Output the (X, Y) coordinate of the center of the cell containing the given text.  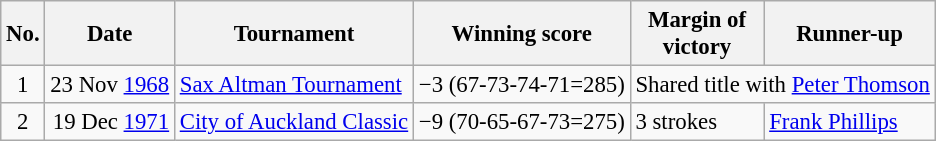
Frank Phillips (850, 122)
Margin ofvictory (697, 34)
Tournament (294, 34)
−9 (70-65-67-73=275) (522, 122)
23 Nov 1968 (110, 85)
Winning score (522, 34)
19 Dec 1971 (110, 122)
2 (23, 122)
−3 (67-73-74-71=285) (522, 85)
Shared title with Peter Thomson (782, 85)
Runner-up (850, 34)
No. (23, 34)
Date (110, 34)
3 strokes (697, 122)
1 (23, 85)
City of Auckland Classic (294, 122)
Sax Altman Tournament (294, 85)
